Detect which cell encompasses the target text, then output its (X, Y) center coordinate. 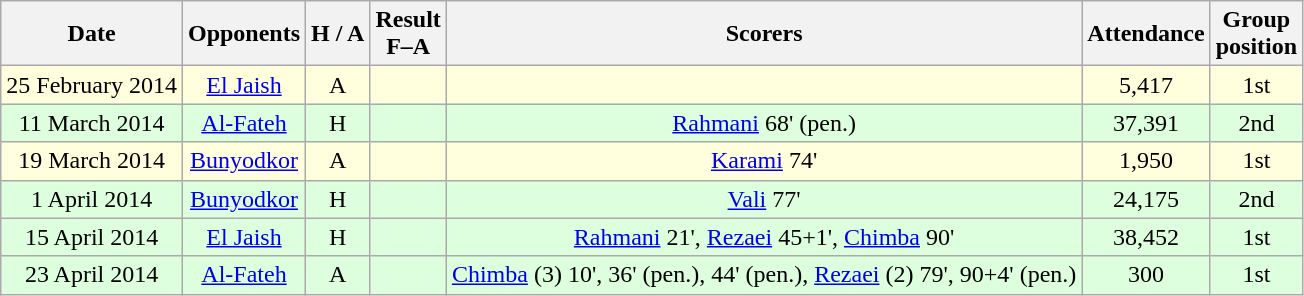
Attendance (1146, 34)
300 (1146, 275)
Scorers (764, 34)
1 April 2014 (92, 199)
15 April 2014 (92, 237)
Vali 77' (764, 199)
25 February 2014 (92, 85)
Opponents (244, 34)
23 April 2014 (92, 275)
19 March 2014 (92, 161)
37,391 (1146, 123)
11 March 2014 (92, 123)
38,452 (1146, 237)
Chimba (3) 10', 36' (pen.), 44' (pen.), Rezaei (2) 79', 90+4' (pen.) (764, 275)
24,175 (1146, 199)
Groupposition (1256, 34)
ResultF–A (408, 34)
Date (92, 34)
Rahmani 21', Rezaei 45+1', Chimba 90' (764, 237)
H / A (338, 34)
Rahmani 68' (pen.) (764, 123)
1,950 (1146, 161)
Karami 74' (764, 161)
5,417 (1146, 85)
